Determine the (x, y) coordinate at the center of the cell enclosing the given text.  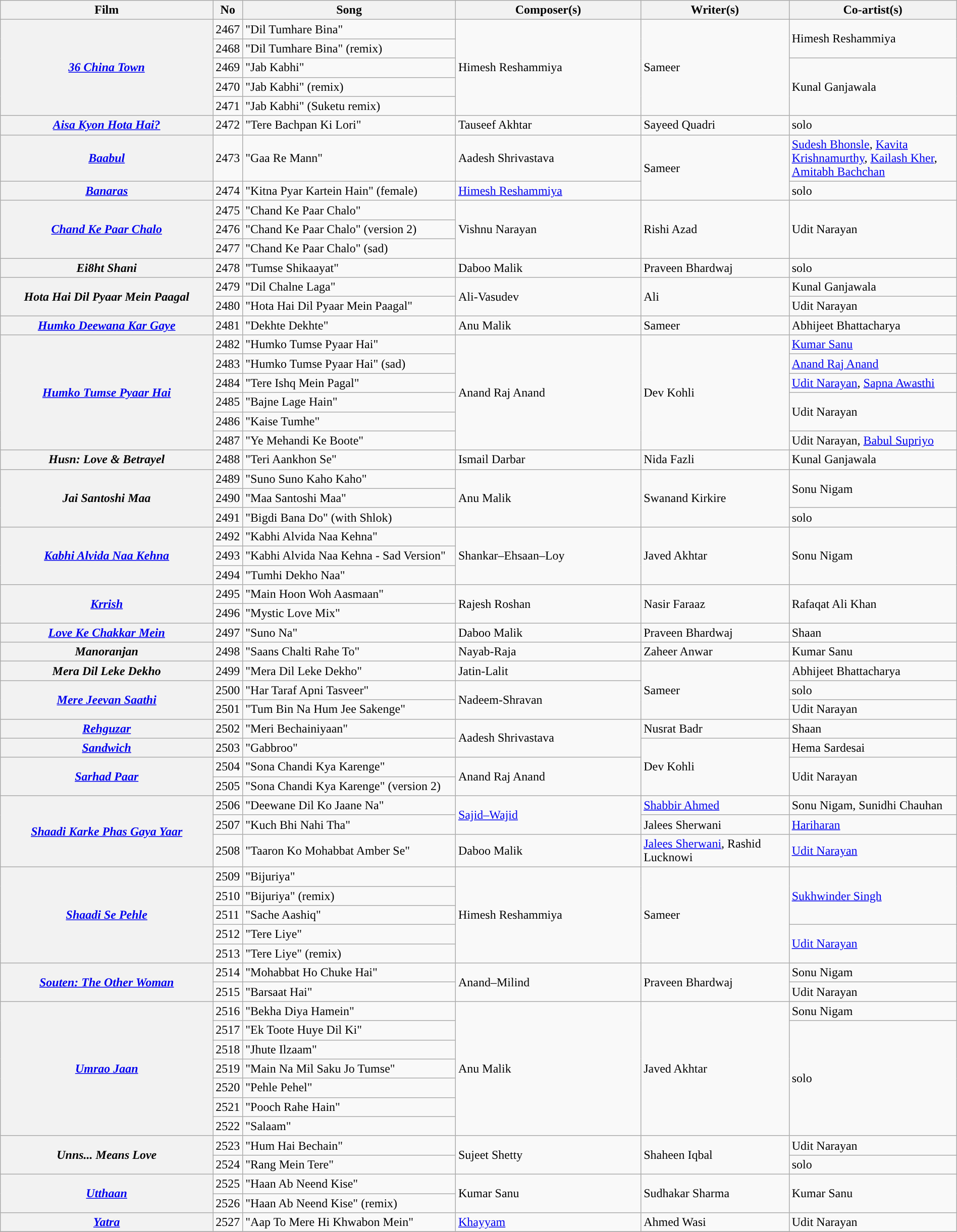
Sajid–Wajid (548, 815)
2509 (228, 876)
Ei8ht Shani (107, 268)
"Kabhi Alvida Naa Kehna - Sad Version" (349, 555)
Shaadi Karke Phas Gaya Yaar (107, 831)
"Ye Mehandi Ke Boote" (349, 440)
"Gaa Re Mann" (349, 158)
Mere Jeevan Saathi (107, 700)
"Bekha Diya Hamein" (349, 1011)
Sudhakar Sharma (715, 1193)
2524 (228, 1164)
2469 (228, 68)
2471 (228, 106)
"Chand Ke Paar Chalo" (349, 210)
"Meri Bechainiyaan" (349, 729)
"Humko Tumse Pyaar Hai" (349, 345)
Kabhi Alvida Naa Kehna (107, 555)
2511 (228, 915)
Khayyam (548, 1222)
"Salaam" (349, 1126)
Tauseef Akhtar (548, 125)
36 China Town (107, 68)
2500 (228, 690)
"Gabbroo" (349, 748)
"Jab Kabhi" (remix) (349, 87)
"Main Hoon Woh Aasmaan" (349, 594)
2502 (228, 729)
"Ek Toote Huye Dil Ki" (349, 1030)
2479 (228, 287)
Sukhwinder Singh (873, 895)
"Kuch Bhi Nahi Tha" (349, 824)
Ahmed Wasi (715, 1222)
Ali-Vasudev (548, 297)
"Kabhi Alvida Naa Kehna" (349, 536)
2484 (228, 383)
2489 (228, 479)
Hota Hai Dil Pyaar Mein Paagal (107, 297)
"Bajne Lage Hain" (349, 402)
Souten: The Other Woman (107, 982)
2498 (228, 652)
2495 (228, 594)
Rafaqat Ali Khan (873, 604)
2505 (228, 786)
2518 (228, 1049)
"Tere Bachpan Ki Lori" (349, 125)
Nayab-Raja (548, 652)
2513 (228, 954)
Umrao Jaan (107, 1069)
Yatra (107, 1222)
"Bijuriya" (349, 876)
Shankar–Ehsaan–Loy (548, 555)
"Taaron Ko Mohabbat Amber Se" (349, 851)
"Mystic Love Mix" (349, 613)
2519 (228, 1069)
2507 (228, 824)
Shabbir Ahmed (715, 805)
"Maa Santoshi Maa" (349, 498)
2517 (228, 1030)
2512 (228, 934)
"Tumhi Dekho Naa" (349, 575)
Chand Ke Paar Chalo (107, 229)
2468 (228, 48)
2494 (228, 575)
"Sache Aashiq" (349, 915)
Sayeed Quadri (715, 125)
Humko Tumse Pyaar Hai (107, 393)
2501 (228, 709)
Writer(s) (715, 10)
Nida Fazli (715, 460)
No (228, 10)
2504 (228, 767)
"Bijuriya" (remix) (349, 895)
Composer(s) (548, 10)
Utthaan (107, 1193)
2486 (228, 421)
"Jhute Ilzaam" (349, 1049)
Sonu Nigam, Sunidhi Chauhan (873, 805)
Nusrat Badr (715, 729)
2508 (228, 851)
"Teri Aankhon Se" (349, 460)
Jatin-Lalit (548, 671)
2477 (228, 248)
Unns... Means Love (107, 1155)
2526 (228, 1203)
"Main Na Mil Saku Jo Tumse" (349, 1069)
2520 (228, 1088)
2493 (228, 555)
2503 (228, 748)
"Haan Ab Neend Kise" (349, 1184)
2467 (228, 29)
Shaadi Se Pehle (107, 915)
"Kitna Pyar Kartein Hain" (female) (349, 191)
Banaras (107, 191)
2523 (228, 1145)
"Humko Tumse Pyaar Hai" (sad) (349, 364)
2470 (228, 87)
2497 (228, 633)
Baabul (107, 158)
"Saans Chalti Rahe To" (349, 652)
2527 (228, 1222)
Song (349, 10)
"Dil Tumhare Bina" (349, 29)
2483 (228, 364)
2496 (228, 613)
"Tumse Shikaayat" (349, 268)
"Tere Ishq Mein Pagal" (349, 383)
Hema Sardesai (873, 748)
Ismail Darbar (548, 460)
Hariharan (873, 824)
"Chand Ke Paar Chalo" (sad) (349, 248)
2510 (228, 895)
"Hota Hai Dil Pyaar Mein Paagal" (349, 306)
Swanand Kirkire (715, 498)
2474 (228, 191)
Sujeet Shetty (548, 1155)
2506 (228, 805)
2514 (228, 973)
"Sona Chandi Kya Karenge" (version 2) (349, 786)
"Jab Kabhi" (349, 68)
2491 (228, 517)
Udit Narayan, Babul Supriyo (873, 440)
2475 (228, 210)
"Jab Kabhi" (Suketu remix) (349, 106)
2521 (228, 1107)
"Tere Liye" (remix) (349, 954)
Jai Santoshi Maa (107, 498)
"Mohabbat Ho Chuke Hai" (349, 973)
2473 (228, 158)
Love Ke Chakkar Mein (107, 633)
"Har Taraf Apni Tasveer" (349, 690)
"Dekhte Dekhte" (349, 325)
"Pooch Rahe Hain" (349, 1107)
"Haan Ab Neend Kise" (remix) (349, 1203)
Sandwich (107, 748)
Film (107, 10)
Anand–Milind (548, 982)
Aisa Kyon Hota Hai? (107, 125)
"Pehle Pehel" (349, 1088)
Nadeem-Shravan (548, 700)
Sudesh Bhonsle, Kavita Krishnamurthy, Kailash Kher, Amitabh Bachchan (873, 158)
Ali (715, 297)
Co-artist(s) (873, 10)
2499 (228, 671)
"Kaise Tumhe" (349, 421)
Jalees Sherwani, Rashid Lucknowi (715, 851)
2522 (228, 1126)
2472 (228, 125)
2490 (228, 498)
"Dil Chalne Laga" (349, 287)
2480 (228, 306)
Husn: Love & Betrayel (107, 460)
Nasir Faraaz (715, 604)
"Chand Ke Paar Chalo" (version 2) (349, 229)
Zaheer Anwar (715, 652)
2525 (228, 1184)
"Tum Bin Na Hum Jee Sakenge" (349, 709)
"Sona Chandi Kya Karenge" (349, 767)
2488 (228, 460)
Rishi Azad (715, 229)
Shaheen Iqbal (715, 1155)
"Mera Dil Leke Dekho" (349, 671)
"Aap To Mere Hi Khwabon Mein" (349, 1222)
"Tere Liye" (349, 934)
Krrish (107, 604)
2516 (228, 1011)
Jalees Sherwani (715, 824)
Rajesh Roshan (548, 604)
Rehguzar (107, 729)
"Dil Tumhare Bina" (remix) (349, 48)
2492 (228, 536)
2481 (228, 325)
"Rang Mein Tere" (349, 1164)
Vishnu Narayan (548, 229)
2482 (228, 345)
"Suno Na" (349, 633)
Manoranjan (107, 652)
2478 (228, 268)
2485 (228, 402)
"Barsaat Hai" (349, 992)
Sarhad Paar (107, 776)
2487 (228, 440)
2515 (228, 992)
Humko Deewana Kar Gaye (107, 325)
"Hum Hai Bechain" (349, 1145)
"Deewane Dil Ko Jaane Na" (349, 805)
Udit Narayan, Sapna Awasthi (873, 383)
2476 (228, 229)
"Bigdi Bana Do" (with Shlok) (349, 517)
"Suno Suno Kaho Kaho" (349, 479)
Mera Dil Leke Dekho (107, 671)
